Find where the given text appears and provide that cell's center as [x, y] coordinate. 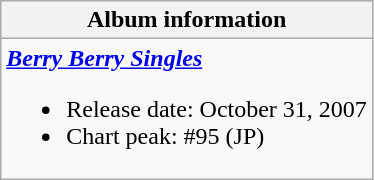
Album information [187, 20]
Berry Berry SinglesRelease date: October 31, 2007Chart peak: #95 (JP) [187, 109]
